Locate the cell with the specified text and output its (X, Y) center coordinate. 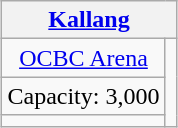
Kallang (89, 20)
Capacity: 3,000 (84, 96)
OCBC Arena (84, 58)
